Scan for the cell matching the given text and deliver its [X, Y] coordinate at center. 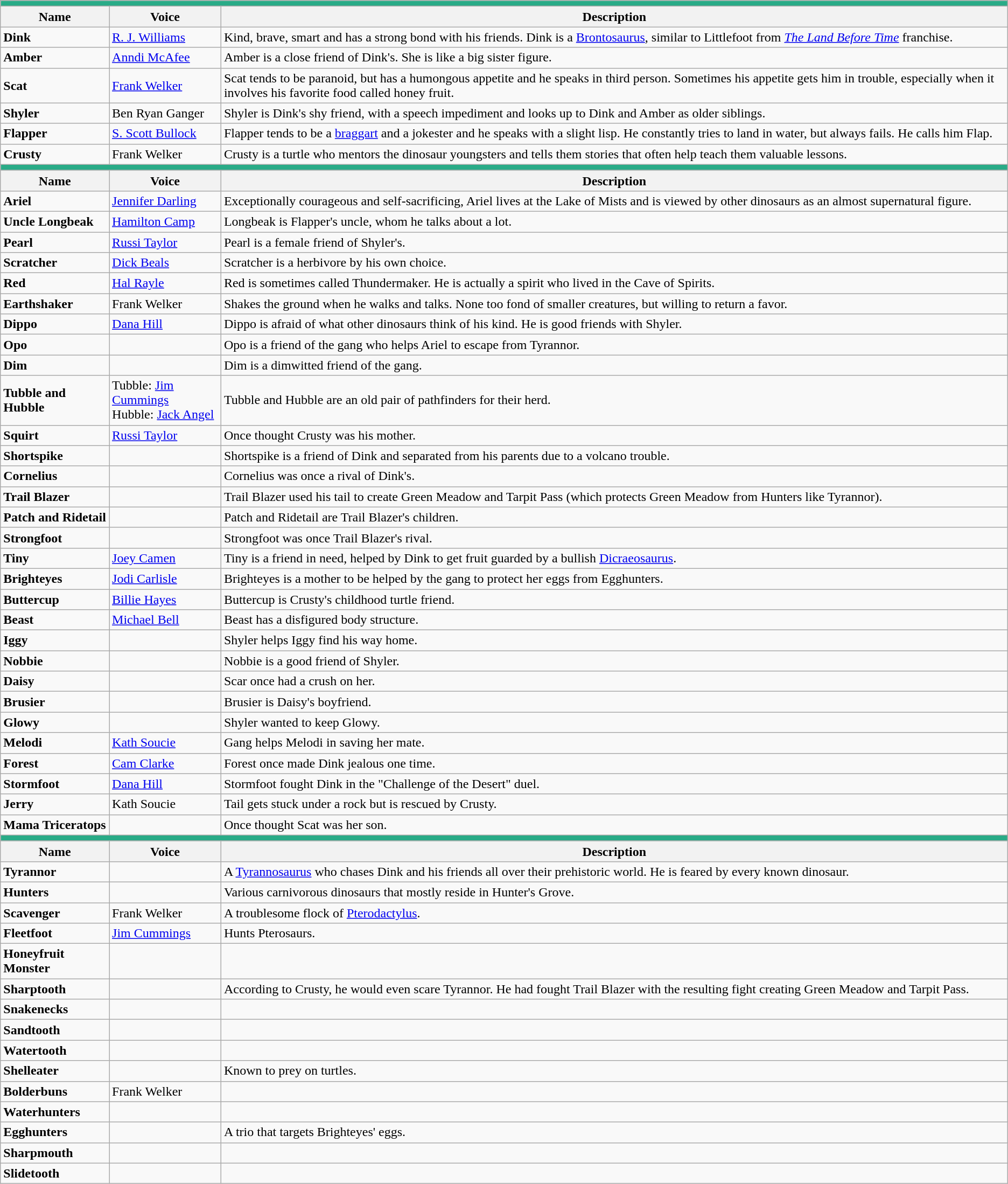
Patch and Ridetail are Trail Blazer's children. [614, 517]
Hamilton Camp [165, 221]
Trail Blazer [55, 497]
Tubble and Hubble [55, 400]
Sandtooth [55, 1030]
Uncle Longbeak [55, 221]
Slidetooth [55, 1173]
Shyler [55, 113]
Tiny is a friend in need, helped by Dink to get fruit guarded by a bullish Dicraeosaurus. [614, 558]
Anndi McAfee [165, 58]
Red is sometimes called Thundermaker. He is actually a spirit who lived in the Cave of Spirits. [614, 283]
Squirt [55, 435]
Scratcher is a herbivore by his own choice. [614, 263]
Dippo [55, 324]
Earthshaker [55, 304]
Longbeak is Flapper's uncle, whom he talks about a lot. [614, 221]
Glowy [55, 722]
Mama Triceratops [55, 825]
Melodi [55, 743]
Gang helps Melodi in saving her mate. [614, 743]
Red [55, 283]
Jennifer Darling [165, 201]
Waterhunters [55, 1112]
Shortspike is a friend of Dink and separated from his parents due to a volcano trouble. [614, 456]
Shyler wanted to keep Glowy. [614, 722]
Tubble and Hubble are an old pair of pathfinders for their herd. [614, 400]
Hal Rayle [165, 283]
Crusty [55, 154]
Scratcher [55, 263]
A Tyrannosaurus who chases Dink and his friends all over their prehistoric world. He is feared by every known dinosaur. [614, 872]
Fleetfoot [55, 934]
Hunters [55, 892]
Dippo is afraid of what other dinosaurs think of his kind. He is good friends with Shyler. [614, 324]
Opo is a friend of the gang who helps Ariel to escape from Tyrannor. [614, 345]
R. J. Williams [165, 37]
Dick Beals [165, 263]
Buttercup [55, 600]
Forest once made Dink jealous one time. [614, 763]
Watertooth [55, 1050]
Daisy [55, 681]
Jim Cummings [165, 934]
Pearl is a female friend of Shyler's. [614, 242]
Shyler is Dink's shy friend, with a speech impediment and looks up to Dink and Amber as older siblings. [614, 113]
A troublesome flock of Pterodactylus. [614, 913]
Brusier [55, 702]
Honeyfruit Monster [55, 961]
Billie Hayes [165, 600]
Dim [55, 365]
S. Scott Bullock [165, 134]
Trail Blazer used his tail to create Green Meadow and Tarpit Pass (which protects Green Meadow from Hunters like Tyrannor). [614, 497]
Snakenecks [55, 1009]
Known to prey on turtles. [614, 1071]
Stormfoot [55, 784]
Egghunters [55, 1132]
Scar once had a crush on her. [614, 681]
A trio that targets Brighteyes' eggs. [614, 1132]
Sharpmouth [55, 1153]
Nobbie is a good friend of Shyler. [614, 661]
Patch and Ridetail [55, 517]
Bolderbuns [55, 1091]
Forest [55, 763]
According to Crusty, he would even scare Tyrannor. He had fought Trail Blazer with the resulting fight creating Green Meadow and Tarpit Pass. [614, 989]
Amber [55, 58]
Scat [55, 85]
Amber is a close friend of Dink's. She is like a big sister figure. [614, 58]
Flapper [55, 134]
Beast [55, 620]
Shakes the ground when he walks and talks. None too fond of smaller creatures, but willing to return a favor. [614, 304]
Shortspike [55, 456]
Crusty is a turtle who mentors the dinosaur youngsters and tells them stories that often help teach them valuable lessons. [614, 154]
Opo [55, 345]
Cam Clarke [165, 763]
Tyrannor [55, 872]
Kind, brave, smart and has a strong bond with his friends. Dink is a Brontosaurus, similar to Littlefoot from The Land Before Time franchise. [614, 37]
Cornelius was once a rival of Dink's. [614, 476]
Once thought Crusty was his mother. [614, 435]
Shelleater [55, 1071]
Hunts Pterosaurs. [614, 934]
Sharptooth [55, 989]
Dink [55, 37]
Pearl [55, 242]
Brighteyes is a mother to be helped by the gang to protect her eggs from Egghunters. [614, 579]
Michael Bell [165, 620]
Once thought Scat was her son. [614, 825]
Cornelius [55, 476]
Tail gets stuck under a rock but is rescued by Crusty. [614, 804]
Scavenger [55, 913]
Shyler helps Iggy find his way home. [614, 640]
Ariel [55, 201]
Iggy [55, 640]
Tubble: Jim CummingsHubble: Jack Angel [165, 400]
Strongfoot [55, 538]
Jerry [55, 804]
Strongfoot was once Trail Blazer's rival. [614, 538]
Buttercup is Crusty's childhood turtle friend. [614, 600]
Beast has a disfigured body structure. [614, 620]
Brighteyes [55, 579]
Jodi Carlisle [165, 579]
Nobbie [55, 661]
Exceptionally courageous and self-sacrificing, Ariel lives at the Lake of Mists and is viewed by other dinosaurs as an almost supernatural figure. [614, 201]
Various carnivorous dinosaurs that mostly reside in Hunter's Grove. [614, 892]
Tiny [55, 558]
Ben Ryan Ganger [165, 113]
Stormfoot fought Dink in the "Challenge of the Desert" duel. [614, 784]
Dim is a dimwitted friend of the gang. [614, 365]
Joey Camen [165, 558]
Brusier is Daisy's boyfriend. [614, 702]
